Find where the given text appears and provide that cell's center as (X, Y) coordinate. 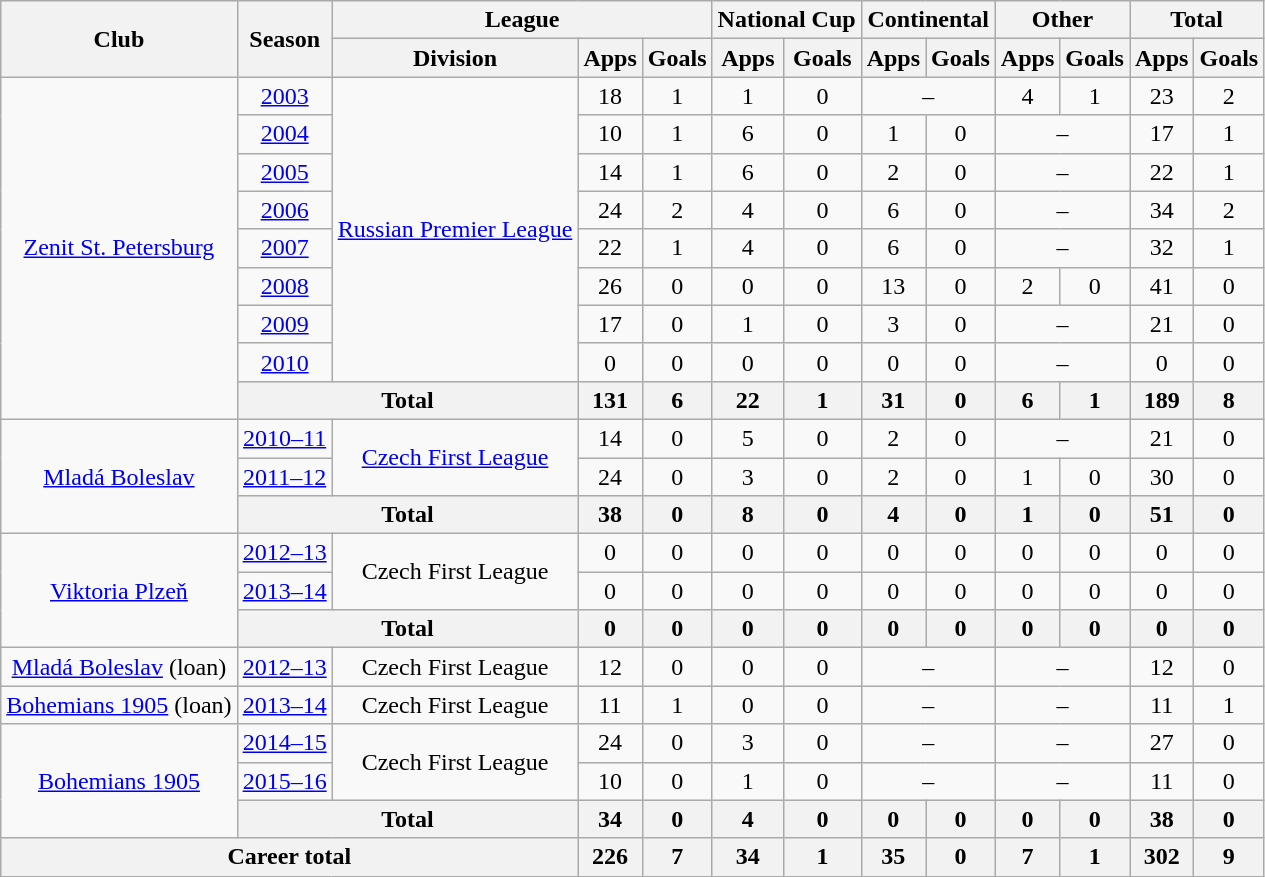
27 (1162, 743)
226 (610, 857)
51 (1162, 515)
2014–15 (284, 743)
2011–12 (284, 477)
30 (1162, 477)
Division (455, 58)
32 (1162, 248)
Mladá Boleslav (loan) (119, 667)
Season (284, 39)
Mladá Boleslav (119, 476)
Zenit St. Petersburg (119, 248)
2015–16 (284, 781)
National Cup (786, 20)
2007 (284, 248)
Russian Premier League (455, 229)
26 (610, 286)
Bohemians 1905 (119, 781)
18 (610, 96)
13 (893, 286)
41 (1162, 286)
23 (1162, 96)
Viktoria Plzeň (119, 591)
Other (1062, 20)
31 (893, 400)
2004 (284, 134)
Career total (290, 857)
2008 (284, 286)
302 (1162, 857)
2006 (284, 210)
9 (1229, 857)
5 (748, 438)
2003 (284, 96)
Club (119, 39)
Bohemians 1905 (loan) (119, 705)
2005 (284, 172)
35 (893, 857)
2009 (284, 324)
2010 (284, 362)
League (522, 20)
Continental (928, 20)
2010–11 (284, 438)
131 (610, 400)
189 (1162, 400)
